Output the (X, Y) coordinate of the center of the cell containing the given text.  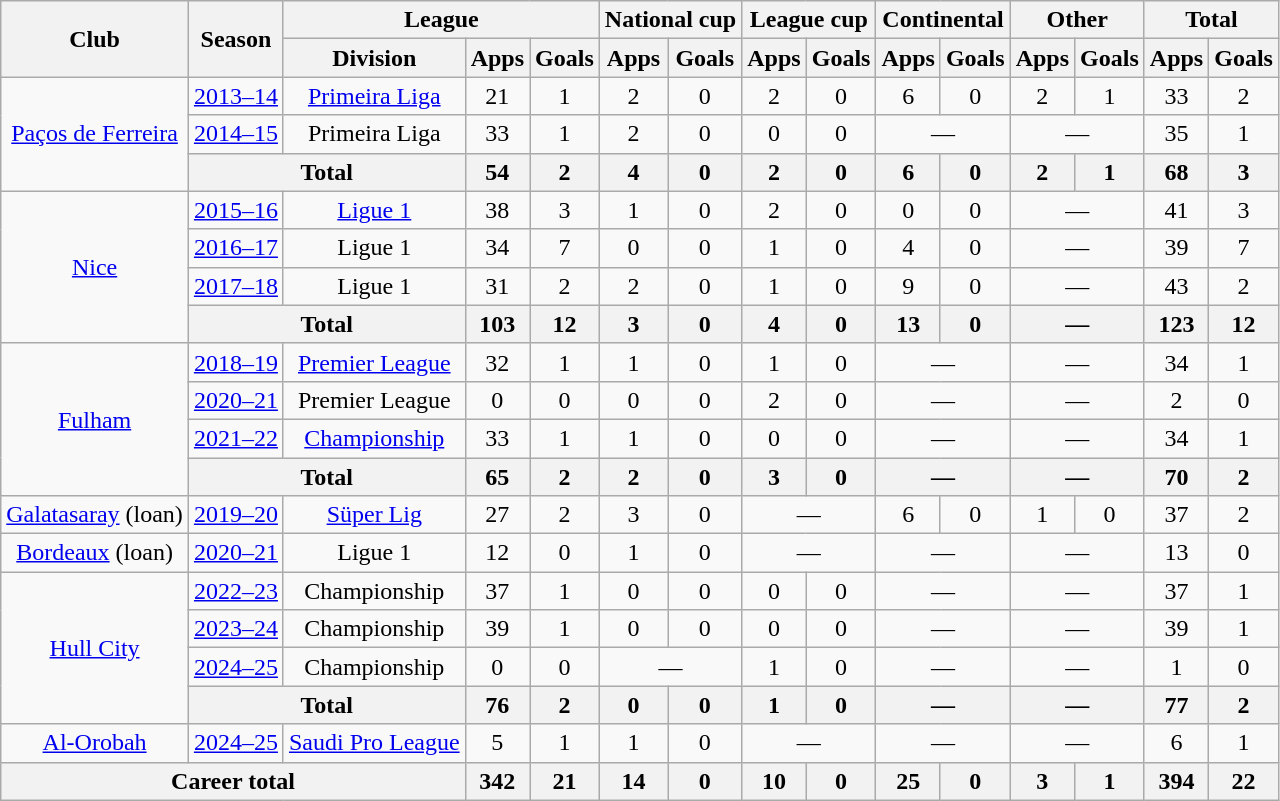
2019–20 (236, 515)
2015–16 (236, 210)
Fulham (95, 419)
123 (1176, 324)
76 (497, 705)
Continental (943, 20)
National cup (670, 20)
2017–18 (236, 286)
2021–22 (236, 438)
27 (497, 515)
70 (1176, 477)
Al-Orobah (95, 743)
342 (497, 781)
14 (633, 781)
77 (1176, 705)
Club (95, 39)
League (441, 20)
2013–14 (236, 96)
Career total (233, 781)
35 (1176, 134)
2018–19 (236, 362)
31 (497, 286)
25 (908, 781)
68 (1176, 172)
Süper Lig (374, 515)
Division (374, 58)
Other (1077, 20)
43 (1176, 286)
Saudi Pro League (374, 743)
2016–17 (236, 248)
41 (1176, 210)
Season (236, 39)
54 (497, 172)
9 (908, 286)
Nice (95, 267)
103 (497, 324)
Bordeaux (loan) (95, 553)
5 (497, 743)
2023–24 (236, 629)
League cup (809, 20)
10 (774, 781)
2022–23 (236, 591)
Galatasaray (loan) (95, 515)
Hull City (95, 648)
65 (497, 477)
394 (1176, 781)
32 (497, 362)
Paços de Ferreira (95, 134)
2014–15 (236, 134)
22 (1244, 781)
38 (497, 210)
